Capture the cell that displays the provided text and extract its [X, Y] central coordinate. 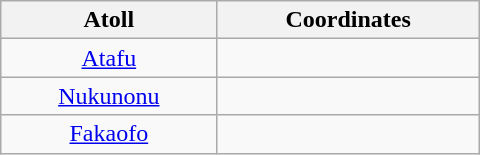
Atafu [109, 58]
Atoll [109, 20]
Nukunonu [109, 96]
Fakaofo [109, 134]
Coordinates [348, 20]
